Capture the cell that displays the provided text and extract its [x, y] central coordinate. 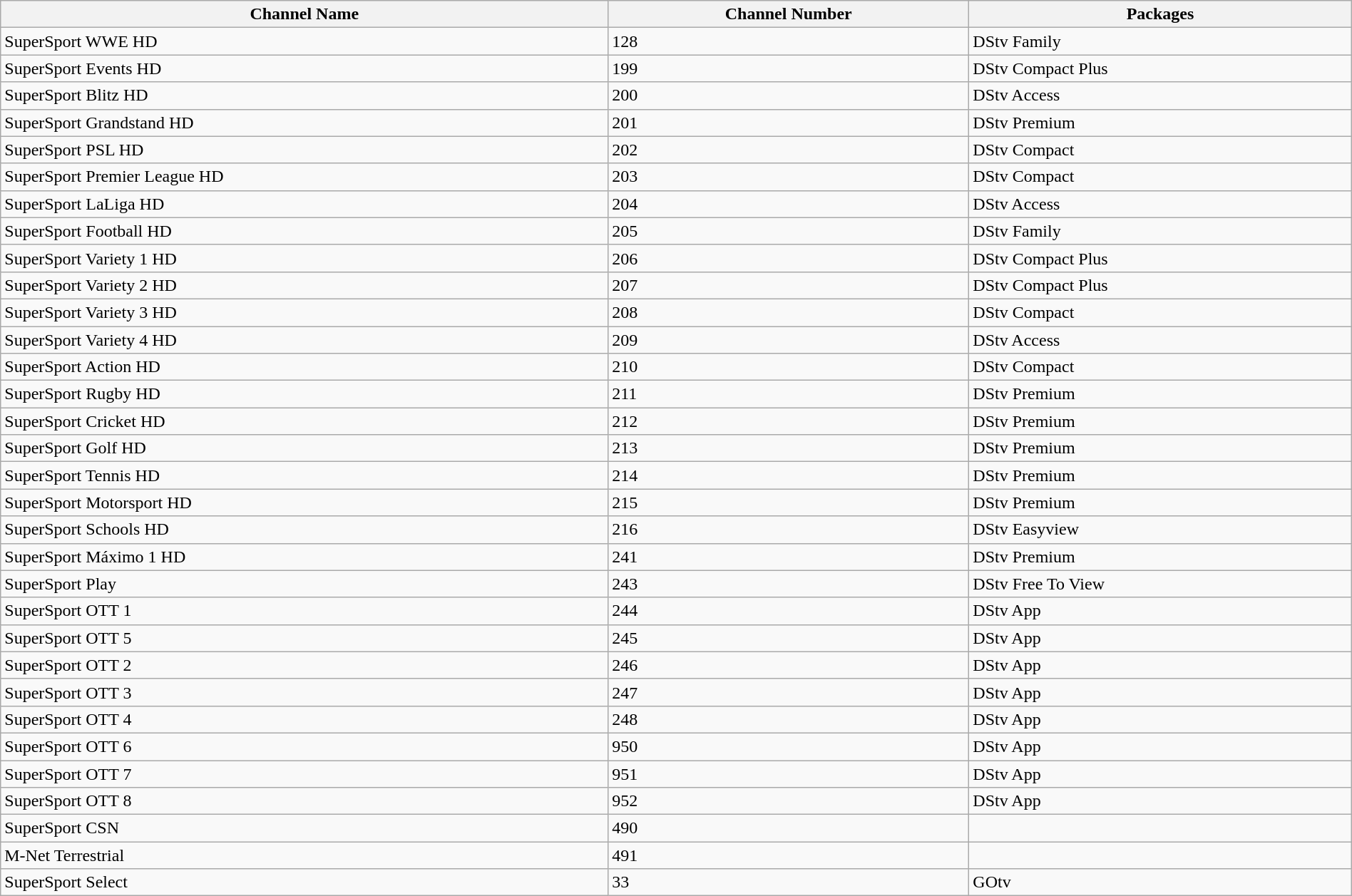
SuperSport OTT 4 [304, 719]
212 [789, 421]
SuperSport Motorsport HD [304, 503]
DStv Free To View [1160, 584]
SuperSport CSN [304, 828]
M-Net Terrestrial [304, 855]
206 [789, 258]
SuperSport OTT 7 [304, 773]
DStv Easyview [1160, 530]
205 [789, 231]
SuperSport Play [304, 584]
247 [789, 692]
215 [789, 503]
Channel Name [304, 14]
491 [789, 855]
SuperSport Blitz HD [304, 96]
209 [789, 340]
SuperSport Rugby HD [304, 394]
210 [789, 367]
204 [789, 204]
213 [789, 448]
243 [789, 584]
SuperSport OTT 1 [304, 611]
SuperSport WWE HD [304, 41]
SuperSport OTT 6 [304, 746]
201 [789, 123]
SuperSport LaLiga HD [304, 204]
SuperSport Variety 1 HD [304, 258]
SuperSport Premier League HD [304, 177]
246 [789, 665]
SuperSport Tennis HD [304, 475]
208 [789, 312]
SuperSport OTT 3 [304, 692]
SuperSport OTT 2 [304, 665]
SuperSport Cricket HD [304, 421]
248 [789, 719]
SuperSport OTT 5 [304, 638]
128 [789, 41]
951 [789, 773]
203 [789, 177]
Channel Number [789, 14]
200 [789, 96]
216 [789, 530]
SuperSport Máximo 1 HD [304, 557]
SuperSport Variety 2 HD [304, 285]
Packages [1160, 14]
245 [789, 638]
SuperSport Variety 4 HD [304, 340]
244 [789, 611]
207 [789, 285]
SuperSport Events HD [304, 68]
SuperSport Schools HD [304, 530]
950 [789, 746]
241 [789, 557]
199 [789, 68]
SuperSport Football HD [304, 231]
SuperSport Golf HD [304, 448]
214 [789, 475]
SuperSport Grandstand HD [304, 123]
SuperSport Action HD [304, 367]
952 [789, 801]
SuperSport Variety 3 HD [304, 312]
GOtv [1160, 882]
SuperSport Select [304, 882]
33 [789, 882]
211 [789, 394]
490 [789, 828]
202 [789, 150]
SuperSport PSL HD [304, 150]
SuperSport OTT 8 [304, 801]
